Return (x, y) of the center of cell containing provided text 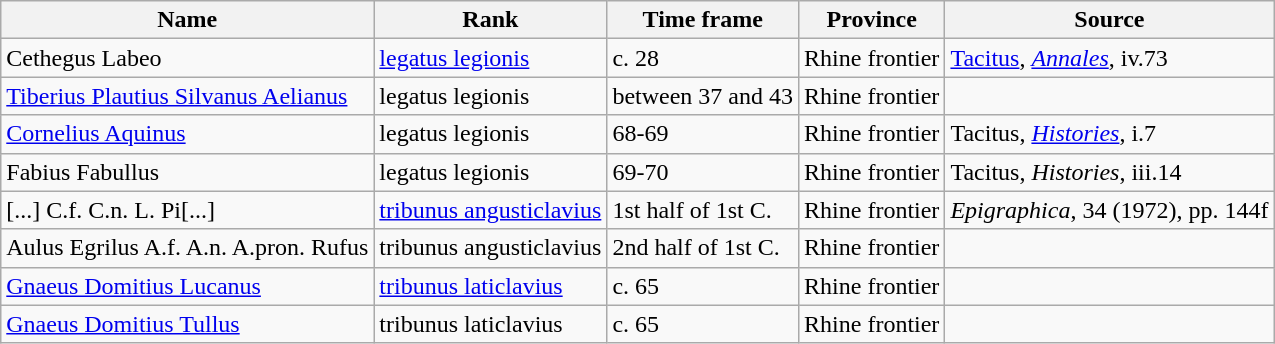
2nd half of 1st C. (703, 248)
Fabius Fabullus (188, 172)
Tiberius Plautius Silvanus Aelianus (188, 96)
Cethegus Labeo (188, 58)
68-69 (703, 134)
Tacitus, Annales, iv.73 (1110, 58)
Name (188, 20)
1st half of 1st C. (703, 210)
Tacitus, Histories, i.7 (1110, 134)
between 37 and 43 (703, 96)
[...] C.f. C.n. L. Pi[...] (188, 210)
Aulus Egrilus A.f. A.n. A.pron. Rufus (188, 248)
Gnaeus Domitius Lucanus (188, 286)
69-70 (703, 172)
Epigraphica, 34 (1972), pp. 144f (1110, 210)
Province (872, 20)
c. 28 (703, 58)
Gnaeus Domitius Tullus (188, 324)
Source (1110, 20)
Tacitus, Histories, iii.14 (1110, 172)
Time frame (703, 20)
Cornelius Aquinus (188, 134)
Rank (490, 20)
